Return the (x, y) coordinate for the center point of the cell that contains the specified text.  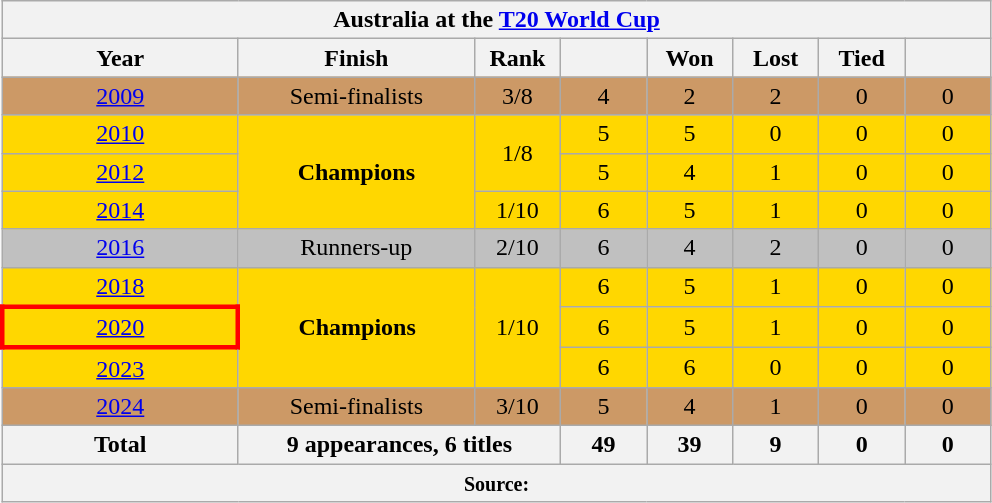
2018 (120, 287)
2016 (120, 248)
Tied (862, 58)
Rank (517, 58)
2/10 (517, 248)
39 (689, 444)
1/8 (517, 153)
9 appearances, 6 titles (399, 444)
2024 (120, 406)
2020 (120, 328)
Australia at the T20 World Cup (496, 20)
3/8 (517, 96)
Won (689, 58)
2012 (120, 172)
Year (120, 58)
9 (776, 444)
Source: (496, 483)
49 (603, 444)
3/10 (517, 406)
2010 (120, 134)
Finish (356, 58)
2009 (120, 96)
Runners-up (356, 248)
Lost (776, 58)
2014 (120, 210)
2023 (120, 368)
Total (120, 444)
